Find where the given text appears and provide that cell's center as (X, Y) coordinate. 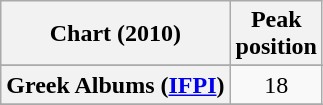
Chart (2010) (116, 34)
Peakposition (276, 34)
18 (276, 85)
Greek Albums (IFPI) (116, 85)
